Pinpoint the cell where the given text exists, returning its [X, Y] midpoint coordinate. 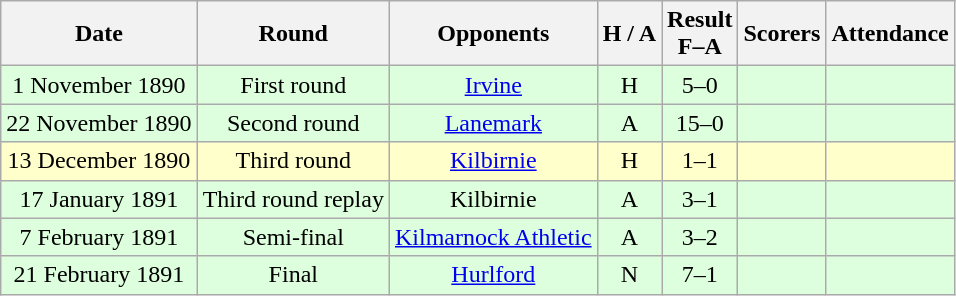
Final [293, 275]
Kilmarnock Athletic [493, 237]
21 February 1891 [99, 275]
H / A [629, 34]
First round [293, 85]
Third round replay [293, 199]
Irvine [493, 85]
13 December 1890 [99, 161]
Hurlford [493, 275]
Date [99, 34]
Second round [293, 123]
Round [293, 34]
Attendance [890, 34]
Semi-final [293, 237]
15–0 [700, 123]
17 January 1891 [99, 199]
Lanemark [493, 123]
Opponents [493, 34]
1 November 1890 [99, 85]
N [629, 275]
Third round [293, 161]
Scorers [782, 34]
7 February 1891 [99, 237]
5–0 [700, 85]
3–1 [700, 199]
3–2 [700, 237]
22 November 1890 [99, 123]
1–1 [700, 161]
ResultF–A [700, 34]
7–1 [700, 275]
